Output the [x, y] coordinate of the center of the cell containing the given text.  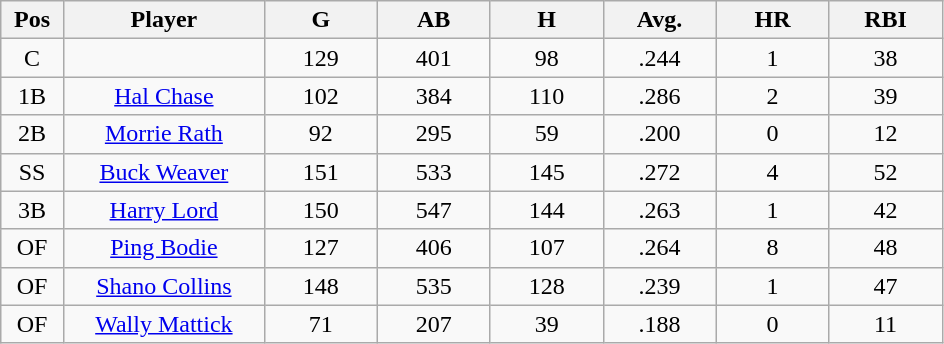
107 [546, 248]
127 [320, 248]
48 [886, 248]
.286 [660, 96]
Ping Bodie [164, 248]
151 [320, 172]
RBI [886, 20]
.244 [660, 58]
Wally Mattick [164, 324]
59 [546, 134]
145 [546, 172]
2B [32, 134]
52 [886, 172]
Shano Collins [164, 286]
SS [32, 172]
102 [320, 96]
92 [320, 134]
533 [434, 172]
129 [320, 58]
HR [772, 20]
.263 [660, 210]
144 [546, 210]
.272 [660, 172]
98 [546, 58]
3B [32, 210]
12 [886, 134]
547 [434, 210]
8 [772, 248]
401 [434, 58]
535 [434, 286]
Buck Weaver [164, 172]
384 [434, 96]
110 [546, 96]
.188 [660, 324]
4 [772, 172]
H [546, 20]
Harry Lord [164, 210]
Pos [32, 20]
.264 [660, 248]
406 [434, 248]
71 [320, 324]
128 [546, 286]
47 [886, 286]
Morrie Rath [164, 134]
Player [164, 20]
.200 [660, 134]
Hal Chase [164, 96]
38 [886, 58]
1B [32, 96]
.239 [660, 286]
2 [772, 96]
G [320, 20]
Avg. [660, 20]
42 [886, 210]
148 [320, 286]
AB [434, 20]
11 [886, 324]
C [32, 58]
150 [320, 210]
207 [434, 324]
295 [434, 134]
